Detect which cell encompasses the target text, then output its (x, y) center coordinate. 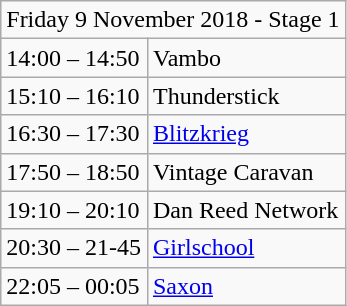
Vambo (246, 58)
17:50 – 18:50 (74, 172)
22:05 – 00:05 (74, 286)
Thunderstick (246, 96)
20:30 – 21-45 (74, 248)
Vintage Caravan (246, 172)
Saxon (246, 286)
Girlschool (246, 248)
14:00 – 14:50 (74, 58)
Blitzkrieg (246, 134)
19:10 – 20:10 (74, 210)
Dan Reed Network (246, 210)
16:30 – 17:30 (74, 134)
15:10 – 16:10 (74, 96)
Friday 9 November 2018 - Stage 1 (173, 20)
